For the text-containing cell, return its midpoint in (x, y) coordinate format. 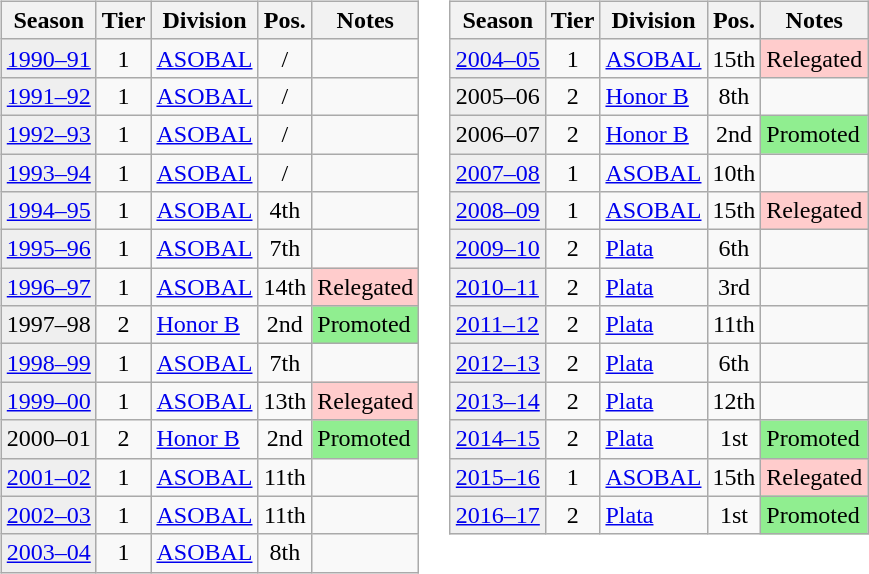
1992–93 (48, 134)
2012–13 (498, 363)
1997–98 (48, 325)
2004–05 (498, 58)
2011–12 (498, 325)
2013–14 (498, 401)
1998–99 (48, 363)
1999–00 (48, 401)
2005–06 (498, 96)
14th (285, 287)
2000–01 (48, 439)
1993–94 (48, 173)
2015–16 (498, 477)
2007–08 (498, 173)
2002–03 (48, 515)
12th (734, 401)
2001–02 (48, 477)
2010–11 (498, 287)
2014–15 (498, 439)
3rd (734, 287)
1990–91 (48, 58)
4th (285, 211)
2006–07 (498, 134)
10th (734, 173)
2003–04 (48, 553)
1996–97 (48, 287)
1995–96 (48, 249)
1994–95 (48, 211)
2008–09 (498, 211)
2009–10 (498, 249)
13th (285, 401)
2016–17 (498, 515)
1991–92 (48, 96)
